Detect which cell encompasses the target text, then output its [X, Y] center coordinate. 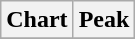
Peak [104, 20]
Chart [37, 20]
